From the cell containing the given text, extract its center point as (X, Y) coordinate. 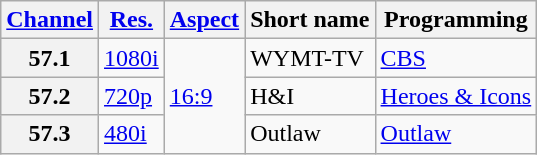
Programming (456, 20)
720p (132, 96)
1080i (132, 58)
Short name (310, 20)
Channel (50, 20)
CBS (456, 58)
Heroes & Icons (456, 96)
57.1 (50, 58)
57.3 (50, 134)
Res. (132, 20)
H&I (310, 96)
57.2 (50, 96)
16:9 (204, 96)
Aspect (204, 20)
480i (132, 134)
WYMT-TV (310, 58)
